Extract the [X, Y] coordinate from the center of the cell holding the provided text.  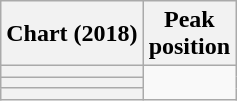
Chart (2018) [72, 34]
Peakposition [189, 34]
